Provide the [x, y] coordinate of the cell's center where the given text is located.  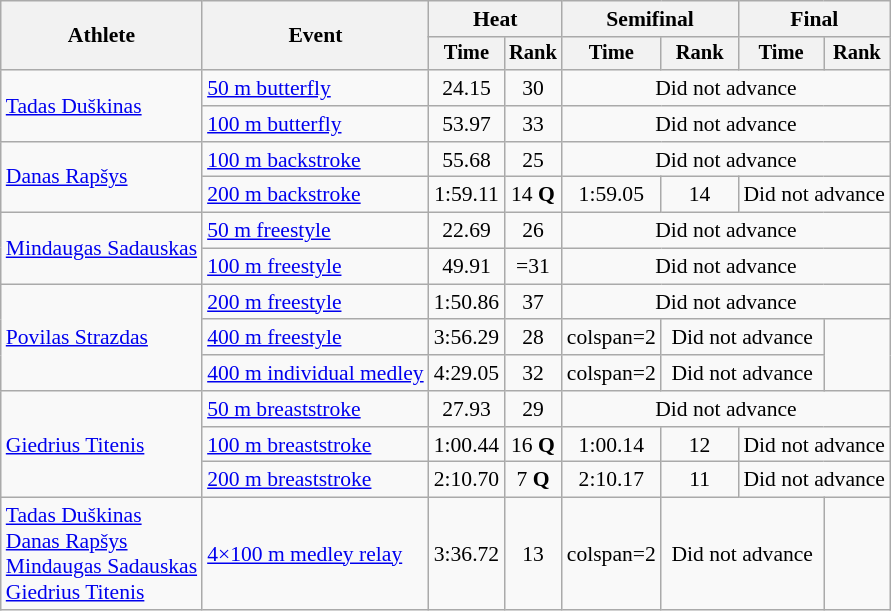
7 Q [533, 480]
3:56.29 [466, 338]
100 m freestyle [316, 267]
200 m backstroke [316, 195]
50 m butterfly [316, 88]
55.68 [466, 160]
Heat [496, 19]
Mindaugas Sadauskas [102, 248]
13 [533, 554]
1:00.14 [612, 445]
24.15 [466, 88]
29 [533, 409]
=31 [533, 267]
100 m breaststroke [316, 445]
Final [814, 19]
27.93 [466, 409]
2:10.17 [612, 480]
1:59.05 [612, 195]
1:50.86 [466, 302]
53.97 [466, 124]
50 m freestyle [316, 231]
100 m backstroke [316, 160]
28 [533, 338]
12 [700, 445]
100 m butterfly [316, 124]
1:00.44 [466, 445]
32 [533, 373]
14 [700, 195]
11 [700, 480]
14 Q [533, 195]
37 [533, 302]
4×100 m medley relay [316, 554]
49.91 [466, 267]
25 [533, 160]
Semifinal [650, 19]
200 m freestyle [316, 302]
16 Q [533, 445]
200 m breaststroke [316, 480]
Giedrius Titenis [102, 444]
1:59.11 [466, 195]
50 m breaststroke [316, 409]
Athlete [102, 36]
26 [533, 231]
Event [316, 36]
Povilas Strazdas [102, 338]
Tadas DuškinasDanas RapšysMindaugas SadauskasGiedrius Titenis [102, 554]
3:36.72 [466, 554]
400 m individual medley [316, 373]
Danas Rapšys [102, 178]
4:29.05 [466, 373]
30 [533, 88]
2:10.70 [466, 480]
22.69 [466, 231]
400 m freestyle [316, 338]
Tadas Duškinas [102, 106]
33 [533, 124]
